Scan for the cell matching the given text and deliver its (x, y) coordinate at center. 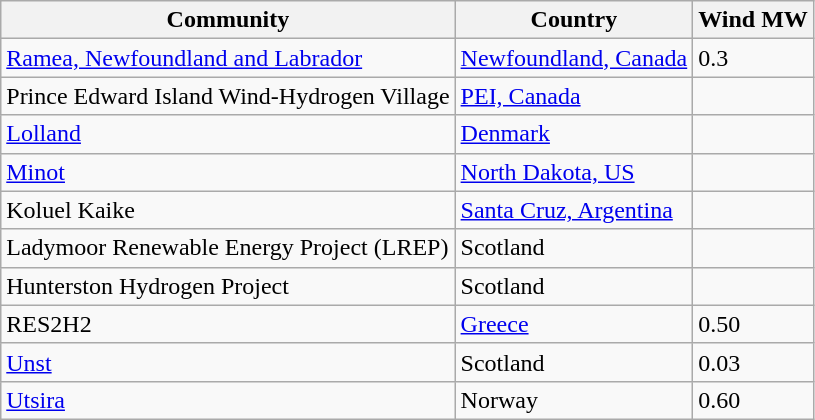
0.50 (754, 324)
Greece (574, 324)
Prince Edward Island Wind-Hydrogen Village (228, 96)
Hunterston Hydrogen Project (228, 286)
0.03 (754, 362)
Unst (228, 362)
PEI, Canada (574, 96)
North Dakota, US (574, 172)
Utsira (228, 400)
Denmark (574, 134)
Koluel Kaike (228, 210)
Wind MW (754, 20)
Community (228, 20)
Norway (574, 400)
Ramea, Newfoundland and Labrador (228, 58)
0.3 (754, 58)
Santa Cruz, Argentina (574, 210)
0.60 (754, 400)
Country (574, 20)
Lolland (228, 134)
Newfoundland, Canada (574, 58)
Ladymoor Renewable Energy Project (LREP) (228, 248)
Minot (228, 172)
RES2H2 (228, 324)
